Pinpoint the cell where the given text exists, returning its (X, Y) midpoint coordinate. 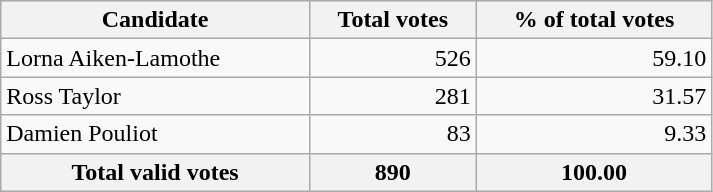
31.57 (594, 96)
% of total votes (594, 20)
83 (392, 134)
Ross Taylor (156, 96)
Candidate (156, 20)
59.10 (594, 58)
281 (392, 96)
Damien Pouliot (156, 134)
Total valid votes (156, 172)
526 (392, 58)
100.00 (594, 172)
9.33 (594, 134)
Lorna Aiken-Lamothe (156, 58)
890 (392, 172)
Total votes (392, 20)
